For the text-containing cell, return its midpoint in [x, y] coordinate format. 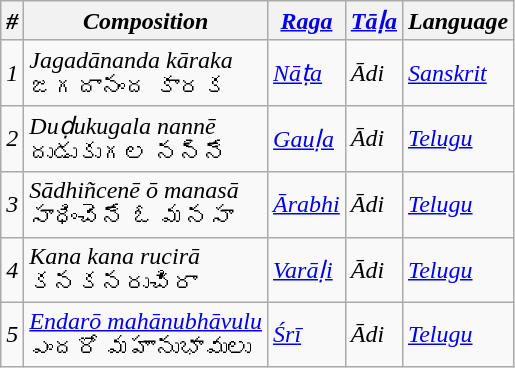
Composition [146, 21]
2 [12, 138]
Tāḷa [374, 21]
Raga [307, 21]
Duḍukugala nannē దుడుకుగల నన్నే [146, 138]
Śrī [307, 334]
Ārabhi [307, 204]
Nāṭa [307, 72]
Sādhiñcenē ō manasā సాధించెనే ఓ మనసా [146, 204]
1 [12, 72]
# [12, 21]
3 [12, 204]
Varāḷi [307, 270]
Endarō mahānubhāvulu ఎందరో మహానుభావులు [146, 334]
5 [12, 334]
Kana kana rucirā కనకనరుచిరా [146, 270]
Jagadānanda kāraka జగదానంద కారక [146, 72]
Gauḷa [307, 138]
4 [12, 270]
Sanskrit [458, 72]
Language [458, 21]
